Pinpoint the cell where the given text exists, returning its (X, Y) midpoint coordinate. 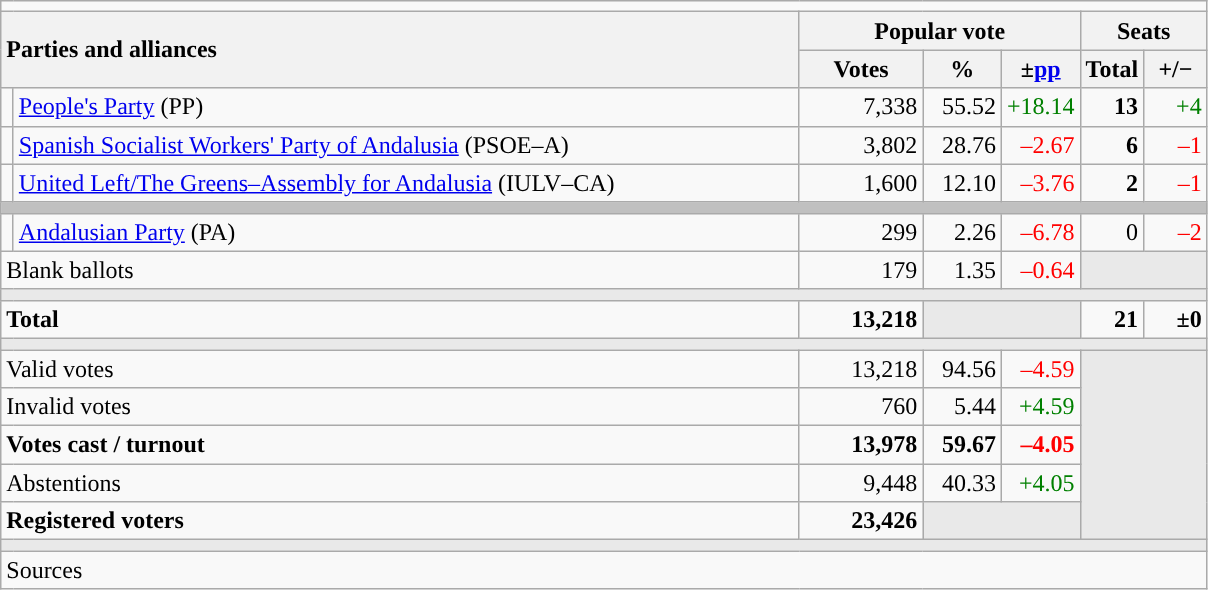
2.26 (962, 232)
55.52 (962, 107)
Seats (1144, 31)
–6.78 (1040, 232)
–0.64 (1040, 270)
0 (1112, 232)
Registered voters (400, 521)
–3.76 (1040, 183)
United Left/The Greens–Assembly for Andalusia (IULV–CA) (406, 183)
% (962, 69)
Votes cast / turnout (400, 445)
Abstentions (400, 483)
–4.59 (1040, 369)
6 (1112, 145)
179 (861, 270)
299 (861, 232)
Andalusian Party (PA) (406, 232)
40.33 (962, 483)
21 (1112, 319)
Votes (861, 69)
23,426 (861, 521)
Parties and alliances (400, 50)
–2.67 (1040, 145)
7,338 (861, 107)
–4.05 (1040, 445)
59.67 (962, 445)
Spanish Socialist Workers' Party of Andalusia (PSOE–A) (406, 145)
+4 (1176, 107)
±0 (1176, 319)
+18.14 (1040, 107)
28.76 (962, 145)
760 (861, 407)
Blank ballots (400, 270)
1,600 (861, 183)
–2 (1176, 232)
Popular vote (940, 31)
5.44 (962, 407)
94.56 (962, 369)
±pp (1040, 69)
Invalid votes (400, 407)
Sources (604, 570)
2 (1112, 183)
Valid votes (400, 369)
1.35 (962, 270)
3,802 (861, 145)
13,978 (861, 445)
+4.59 (1040, 407)
13 (1112, 107)
+4.05 (1040, 483)
People's Party (PP) (406, 107)
9,448 (861, 483)
12.10 (962, 183)
+/− (1176, 69)
